Pinpoint the cell where the given text exists, returning its [X, Y] midpoint coordinate. 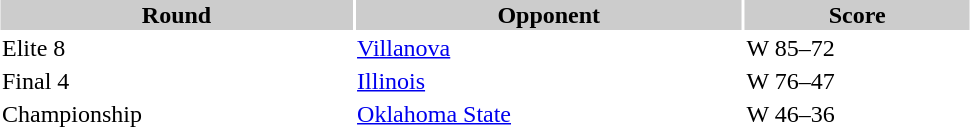
Opponent [549, 15]
Villanova [549, 48]
Round [176, 15]
Illinois [549, 81]
Score [858, 15]
Elite 8 [176, 48]
W 85–72 [858, 48]
Final 4 [176, 81]
W 76–47 [858, 81]
